Scan for the cell matching the given text and deliver its (x, y) coordinate at center. 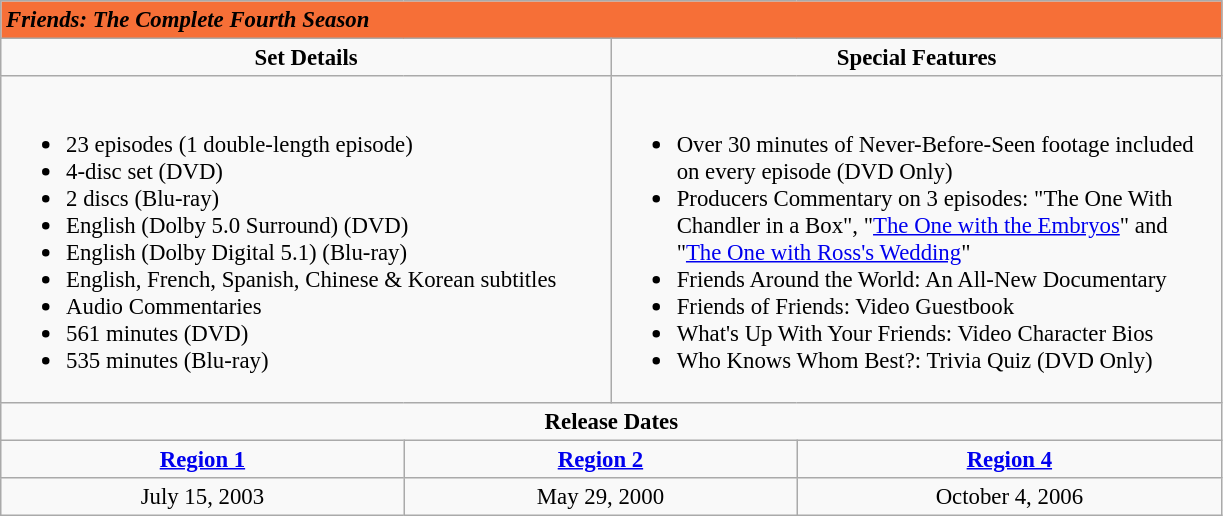
Special Features (916, 58)
May 29, 2000 (600, 496)
Region 4 (1010, 459)
Release Dates (612, 421)
Friends: The Complete Fourth Season (612, 20)
Set Details (306, 58)
Region 1 (202, 459)
Region 2 (600, 459)
July 15, 2003 (202, 496)
October 4, 2006 (1010, 496)
